Detect which cell encompasses the target text, then output its [X, Y] center coordinate. 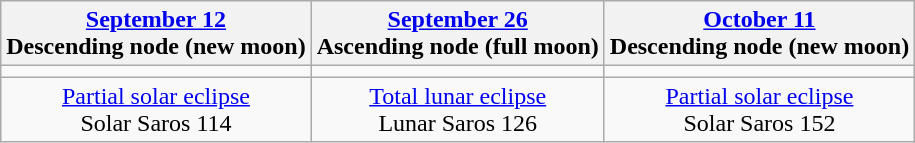
Partial solar eclipseSolar Saros 114 [156, 110]
Total lunar eclipseLunar Saros 126 [458, 110]
September 12Descending node (new moon) [156, 34]
Partial solar eclipseSolar Saros 152 [759, 110]
October 11Descending node (new moon) [759, 34]
September 26Ascending node (full moon) [458, 34]
